Search for the cell housing the specified text and yield its [X, Y] center coordinate. 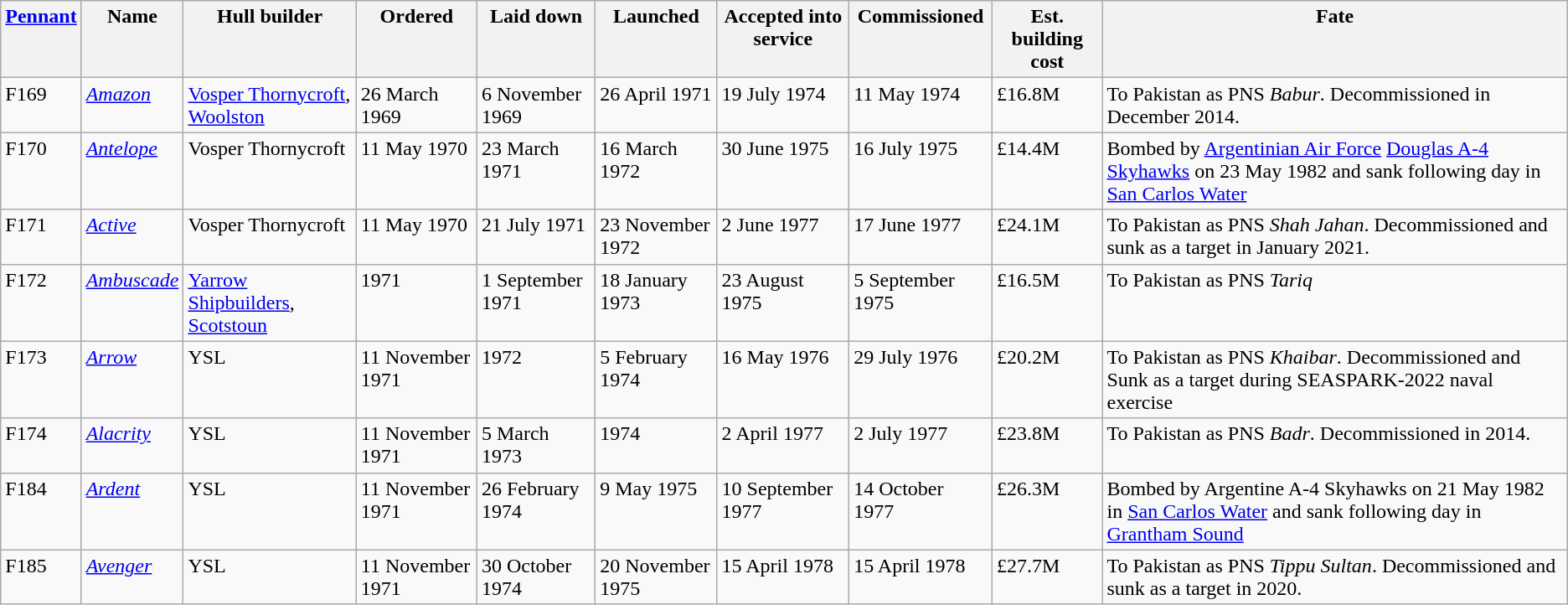
Est. building cost [1047, 39]
Arrow [132, 380]
14 October 1977 [921, 511]
£24.1M [1047, 236]
6 November 1969 [536, 106]
Ambuscade [132, 302]
£20.2M [1047, 380]
F171 [41, 236]
Laid down [536, 39]
1974 [657, 446]
17 June 1977 [921, 236]
Commissioned [921, 39]
£26.3M [1047, 511]
29 July 1976 [921, 380]
To Pakistan as PNS Shah Jahan. Decommissioned and sunk as a target in January 2021. [1335, 236]
23 November 1972 [657, 236]
19 July 1974 [783, 106]
26 April 1971 [657, 106]
9 May 1975 [657, 511]
Bombed by Argentine A-4 Skyhawks on 21 May 1982 in San Carlos Water and sank following day in Grantham Sound [1335, 511]
Yarrow Shipbuilders, Scotstoun [270, 302]
£16.5M [1047, 302]
Vosper Thornycroft, Woolston [270, 106]
Ardent [132, 511]
Avenger [132, 577]
2 April 1977 [783, 446]
2 July 1977 [921, 446]
To Pakistan as PNS Badr. Decommissioned in 2014. [1335, 446]
5 September 1975 [921, 302]
30 October 1974 [536, 577]
16 March 1972 [657, 171]
F169 [41, 106]
5 February 1974 [657, 380]
Amazon [132, 106]
16 May 1976 [783, 380]
23 August 1975 [783, 302]
To Pakistan as PNS Tariq [1335, 302]
Launched [657, 39]
Active [132, 236]
£27.7M [1047, 577]
Bombed by Argentinian Air Force Douglas A-4 Skyhawks on 23 May 1982 and sank following day in San Carlos Water [1335, 171]
20 November 1975 [657, 577]
Fate [1335, 39]
1972 [536, 380]
To Pakistan as PNS Khaibar. Decommissioned and Sunk as a target during SEASPARK-2022 naval exercise [1335, 380]
1 September 1971 [536, 302]
10 September 1977 [783, 511]
£23.8M [1047, 446]
1971 [416, 302]
30 June 1975 [783, 171]
Alacrity [132, 446]
Hull builder [270, 39]
5 March 1973 [536, 446]
Antelope [132, 171]
F174 [41, 446]
F173 [41, 380]
26 February 1974 [536, 511]
£14.4M [1047, 171]
21 July 1971 [536, 236]
Ordered [416, 39]
F172 [41, 302]
Pennant [41, 39]
F184 [41, 511]
23 March 1971 [536, 171]
To Pakistan as PNS Tippu Sultan. Decommissioned and sunk as a target in 2020. [1335, 577]
11 May 1974 [921, 106]
To Pakistan as PNS Babur. Decommissioned in December 2014. [1335, 106]
16 July 1975 [921, 171]
Name [132, 39]
F185 [41, 577]
2 June 1977 [783, 236]
£16.8M [1047, 106]
26 March 1969 [416, 106]
F170 [41, 171]
Accepted into service [783, 39]
18 January 1973 [657, 302]
